Output the (X, Y) coordinate of the center of the cell containing the given text.  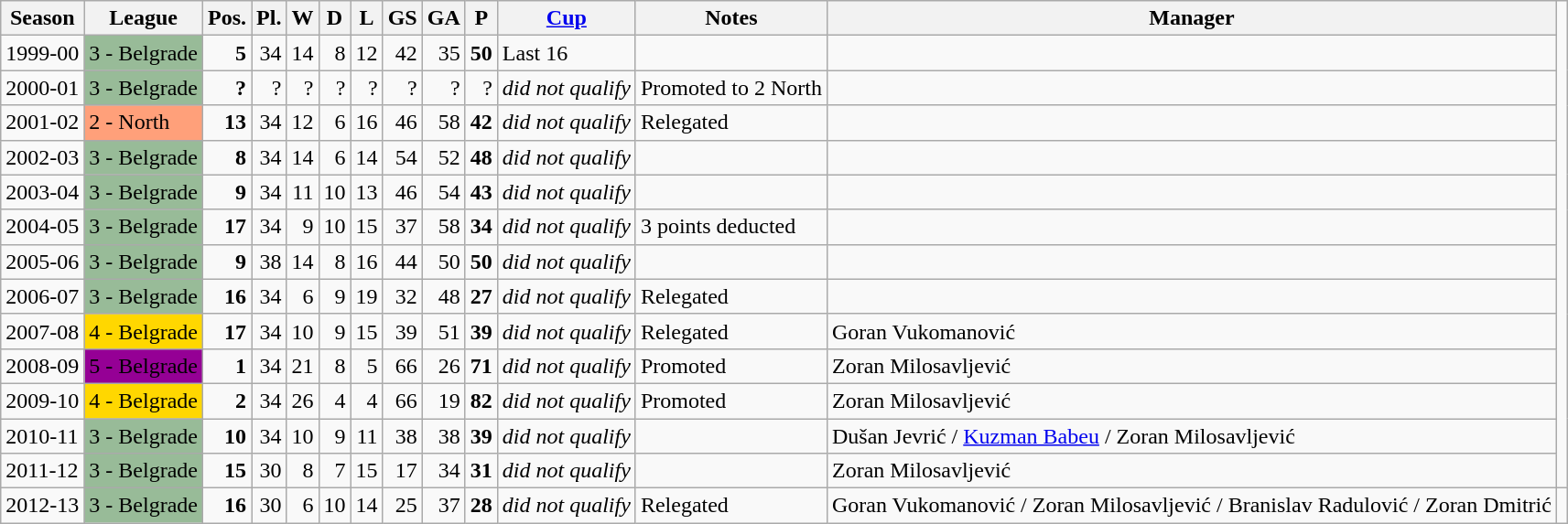
Season (42, 18)
21 (302, 366)
2 (227, 401)
28 (481, 506)
Notes (730, 18)
44 (403, 262)
Pl. (269, 18)
2009-10 (42, 401)
P (481, 18)
W (302, 18)
Manager (1192, 18)
1 (227, 366)
35 (443, 53)
32 (403, 296)
GS (403, 18)
D (335, 18)
71 (481, 366)
Goran Vukomanović / Zoran Milosavljević / Branislav Radulović / Zoran Dmitrić (1192, 506)
1999-00 (42, 53)
3 points deducted (730, 227)
2008-09 (42, 366)
27 (481, 296)
2004-05 (42, 227)
43 (481, 192)
52 (443, 157)
2010-11 (42, 436)
25 (403, 506)
2006-07 (42, 296)
Dušan Jevrić / Kuzman Babeu / Zoran Milosavljević (1192, 436)
League (144, 18)
2 - North (144, 123)
2007-08 (42, 331)
Pos. (227, 18)
2011-12 (42, 471)
Promoted to 2 North (730, 88)
2003-04 (42, 192)
2001-02 (42, 123)
2005-06 (42, 262)
GA (443, 18)
Goran Vukomanović (1192, 331)
5 - Belgrade (144, 366)
L (366, 18)
31 (481, 471)
82 (481, 401)
2002-03 (42, 157)
Last 16 (566, 53)
51 (443, 331)
2000-01 (42, 88)
2012-13 (42, 506)
Cup (566, 18)
7 (335, 471)
